Extract the (X, Y) coordinate from the center of the cell holding the provided text.  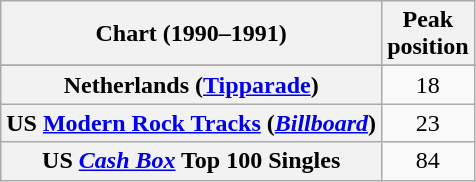
Peakposition (428, 34)
18 (428, 85)
23 (428, 123)
84 (428, 161)
Chart (1990–1991) (192, 34)
US Modern Rock Tracks (Billboard) (192, 123)
US Cash Box Top 100 Singles (192, 161)
Netherlands (Tipparade) (192, 85)
